Provide the (x, y) coordinate of the cell's center where the given text is located.  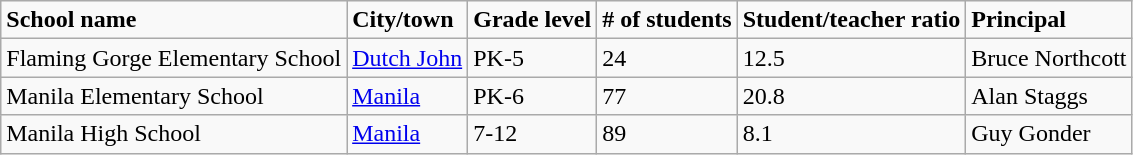
Alan Staggs (1049, 96)
Flaming Gorge Elementary School (174, 58)
Guy Gonder (1049, 134)
Grade level (532, 20)
Manila High School (174, 134)
School name (174, 20)
12.5 (852, 58)
City/town (408, 20)
20.8 (852, 96)
# of students (667, 20)
89 (667, 134)
Bruce Northcott (1049, 58)
7-12 (532, 134)
Dutch John (408, 58)
24 (667, 58)
PK-6 (532, 96)
Principal (1049, 20)
Manila Elementary School (174, 96)
77 (667, 96)
PK-5 (532, 58)
8.1 (852, 134)
Student/teacher ratio (852, 20)
